Search for the cell housing the specified text and yield its (x, y) center coordinate. 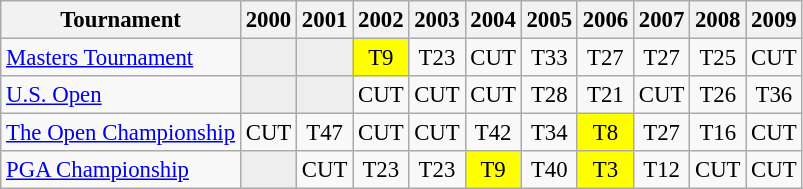
2000 (268, 20)
T28 (549, 95)
2005 (549, 20)
T25 (718, 58)
2006 (605, 20)
Masters Tournament (121, 58)
2003 (437, 20)
2004 (493, 20)
T34 (549, 133)
T16 (718, 133)
T21 (605, 95)
U.S. Open (121, 95)
2008 (718, 20)
2001 (325, 20)
T26 (718, 95)
T33 (549, 58)
2009 (774, 20)
Tournament (121, 20)
T40 (549, 170)
T42 (493, 133)
2002 (381, 20)
T47 (325, 133)
The Open Championship (121, 133)
T8 (605, 133)
T12 (661, 170)
2007 (661, 20)
PGA Championship (121, 170)
T36 (774, 95)
T3 (605, 170)
